Output the (x, y) coordinate of the center of the cell containing the given text.  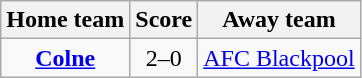
Score (164, 20)
Away team (279, 20)
Colne (66, 58)
AFC Blackpool (279, 58)
2–0 (164, 58)
Home team (66, 20)
